Detect which cell encompasses the target text, then output its [x, y] center coordinate. 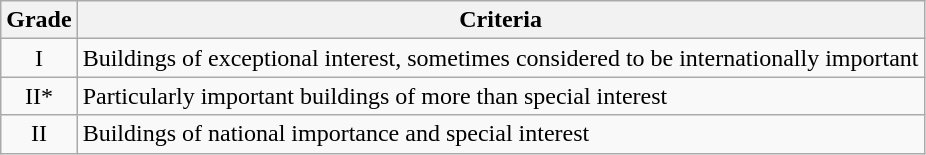
Buildings of exceptional interest, sometimes considered to be internationally important [500, 58]
Buildings of national importance and special interest [500, 134]
Particularly important buildings of more than special interest [500, 96]
Grade [39, 20]
II* [39, 96]
I [39, 58]
II [39, 134]
Criteria [500, 20]
